Return the (X, Y) coordinate for the center point of the cell that contains the specified text.  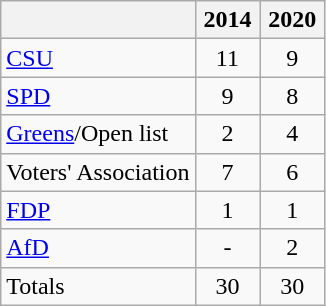
SPD (98, 96)
AfD (98, 248)
2020 (292, 20)
- (228, 248)
8 (292, 96)
11 (228, 58)
CSU (98, 58)
FDP (98, 210)
Totals (98, 286)
4 (292, 134)
Voters' Association (98, 172)
2014 (228, 20)
Greens/Open list (98, 134)
6 (292, 172)
7 (228, 172)
